Extract the [x, y] coordinate from the center of the cell holding the provided text.  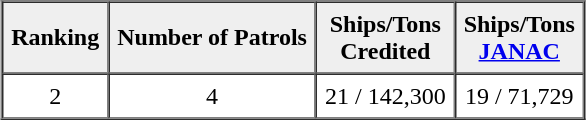
Ships/TonsCredited [386, 38]
Number of Patrols [212, 38]
21 / 142,300 [386, 96]
Ranking [55, 38]
Ships/TonsJANAC [520, 38]
2 [55, 96]
19 / 71,729 [520, 96]
4 [212, 96]
